Search for the cell housing the specified text and yield its [x, y] center coordinate. 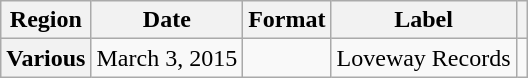
Region [46, 20]
Format [287, 20]
Label [424, 20]
Various [46, 58]
Loveway Records [424, 58]
March 3, 2015 [167, 58]
Date [167, 20]
